Search for the cell housing the specified text and yield its (X, Y) center coordinate. 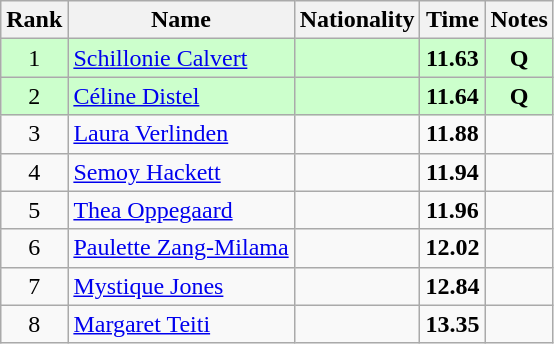
12.02 (452, 248)
Time (452, 20)
Mystique Jones (181, 286)
1 (34, 58)
Paulette Zang-Milama (181, 248)
11.88 (452, 134)
12.84 (452, 286)
3 (34, 134)
11.96 (452, 210)
11.94 (452, 172)
7 (34, 286)
5 (34, 210)
Semoy Hackett (181, 172)
Schillonie Calvert (181, 58)
Laura Verlinden (181, 134)
13.35 (452, 324)
Notes (519, 20)
Nationality (357, 20)
6 (34, 248)
4 (34, 172)
2 (34, 96)
Céline Distel (181, 96)
11.64 (452, 96)
8 (34, 324)
Thea Oppegaard (181, 210)
Margaret Teiti (181, 324)
11.63 (452, 58)
Rank (34, 20)
Name (181, 20)
